Find where the given text appears and provide that cell's center as (x, y) coordinate. 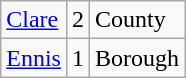
Ennis (34, 58)
County (138, 20)
Borough (138, 58)
1 (78, 58)
2 (78, 20)
Clare (34, 20)
